Provide the (x, y) coordinate of the cell's center where the given text is located.  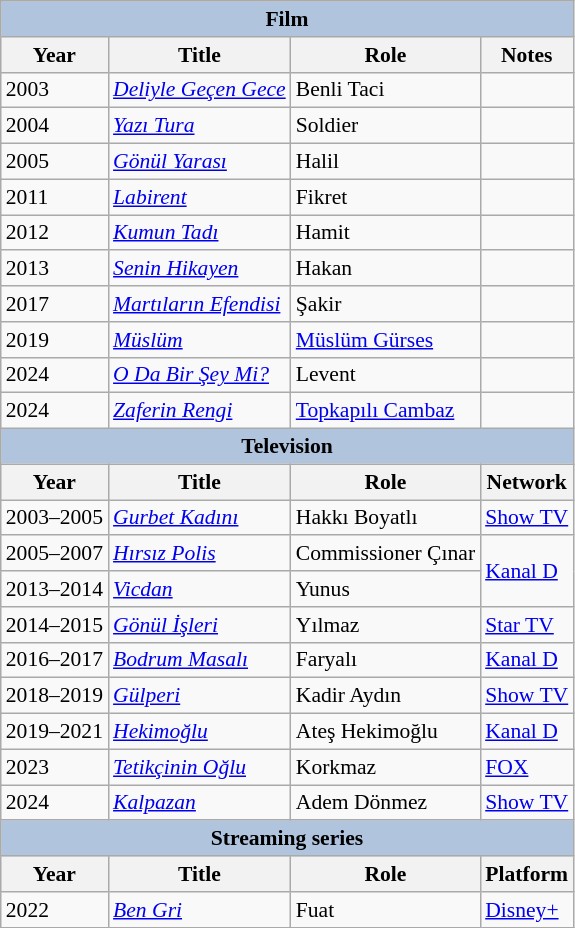
2016–2017 (54, 660)
Benli Taci (386, 90)
Hamit (386, 233)
Şakir (386, 304)
Müslüm Gürses (386, 340)
Levent (386, 375)
Film (288, 19)
Star TV (526, 625)
2014–2015 (54, 625)
Kadir Aydın (386, 696)
Labirent (200, 197)
2005 (54, 162)
Korkmaz (386, 767)
2012 (54, 233)
2017 (54, 304)
Adem Dönmez (386, 803)
Tetikçinin Oğlu (200, 767)
O Da Bir Şey Mi? (200, 375)
Senin Hikayen (200, 269)
Fikret (386, 197)
2003–2005 (54, 518)
Television (288, 447)
2005–2007 (54, 554)
Gönül İşleri (200, 625)
2013 (54, 269)
Kalpazan (200, 803)
Ateş Hekimoğlu (386, 732)
Müslüm (200, 340)
Hırsız Polis (200, 554)
Martıların Efendisi (200, 304)
2023 (54, 767)
Faryalı (386, 660)
Topkapılı Cambaz (386, 411)
Fuat (386, 910)
Halil (386, 162)
Hakkı Boyatlı (386, 518)
Deliyle Geçen Gece (200, 90)
Platform (526, 874)
Zaferin Rengi (200, 411)
Vicdan (200, 589)
2019–2021 (54, 732)
Hakan (386, 269)
2018–2019 (54, 696)
Network (526, 482)
Soldier (386, 126)
Yılmaz (386, 625)
Bodrum Masalı (200, 660)
2011 (54, 197)
2013–2014 (54, 589)
Yazı Tura (200, 126)
2004 (54, 126)
Kumun Tadı (200, 233)
FOX (526, 767)
Gülperi (200, 696)
2019 (54, 340)
Hekimoğlu (200, 732)
Commissioner Çınar (386, 554)
Disney+ (526, 910)
Ben Gri (200, 910)
2022 (54, 910)
Gönül Yarası (200, 162)
Gurbet Kadını (200, 518)
Streaming series (288, 839)
2003 (54, 90)
Yunus (386, 589)
Notes (526, 55)
